Output the [X, Y] coordinate of the center of the cell containing the given text.  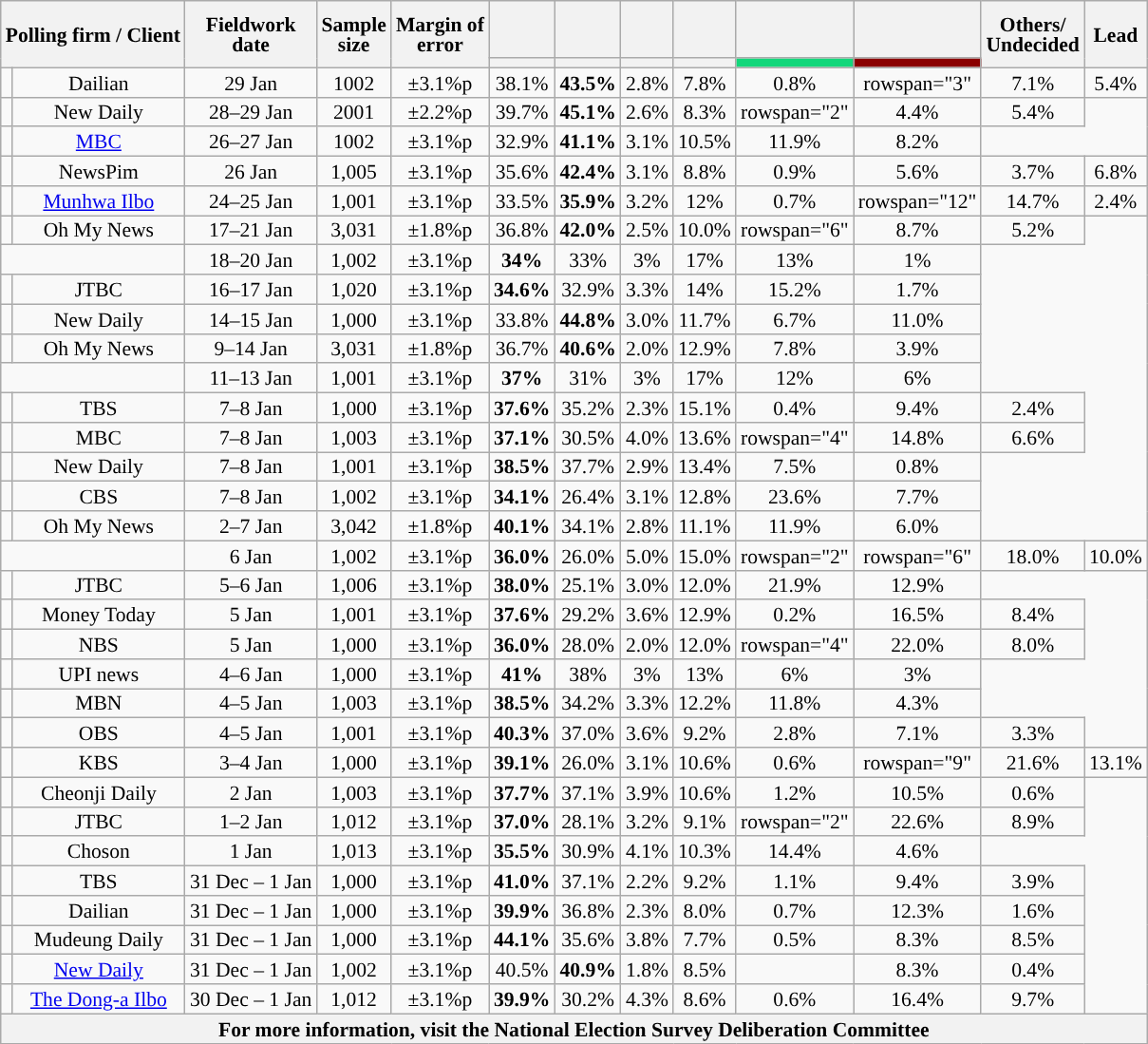
3,042 [353, 526]
1.6% [1032, 910]
40.6% [587, 348]
6.7% [795, 319]
38.0% [522, 585]
Others/Undecided [1032, 34]
1 Jan [251, 851]
11.8% [795, 703]
5–6 Jan [251, 585]
Polling firm / Client [93, 34]
16.5% [917, 616]
24–25 Jan [251, 201]
Sample size [353, 34]
Cheonji Daily [99, 792]
2001 [353, 112]
Lead [1116, 34]
Money Today [99, 616]
The Dong-a Ilbo [99, 999]
30.5% [587, 437]
38% [587, 674]
37% [522, 378]
8.8% [705, 171]
8.7% [917, 230]
4.0% [648, 437]
44.1% [522, 940]
34.6% [522, 289]
11–13 Jan [251, 378]
8.6% [705, 999]
35.2% [587, 408]
13.6% [705, 437]
30.9% [587, 851]
10.3% [705, 851]
35.9% [587, 201]
3.8% [648, 940]
1,020 [353, 289]
12.8% [705, 496]
5.0% [648, 555]
NBS [99, 644]
45.1% [587, 112]
7.5% [795, 467]
38.1% [522, 82]
1.7% [917, 289]
Mudeung Daily [99, 940]
36.7% [522, 348]
5.2% [1032, 230]
1,005 [353, 171]
1.8% [648, 969]
6.0% [917, 526]
1–2 Jan [251, 821]
KBS [99, 762]
42.0% [587, 230]
6.8% [1116, 171]
40.9% [587, 969]
0.2% [795, 616]
2.2% [648, 882]
4.6% [917, 851]
Fieldwork date [251, 34]
26.4% [587, 496]
23.6% [795, 496]
11.1% [705, 526]
16.4% [917, 999]
29.2% [587, 616]
39.7% [522, 112]
14.7% [1032, 201]
14–15 Jan [251, 319]
26 Jan [251, 171]
1.1% [795, 882]
33% [587, 260]
Munhwa Ilbo [99, 201]
5.6% [917, 171]
Choson [99, 851]
41% [522, 674]
29 Jan [251, 82]
±2.2%p [441, 112]
26–27 Jan [251, 142]
22.6% [917, 821]
MBN [99, 703]
9.1% [705, 821]
6.6% [1032, 437]
3.7% [1032, 171]
1,006 [353, 585]
CBS [99, 496]
34.2% [587, 703]
rowspan="3" [917, 82]
2.6% [648, 112]
8.9% [1032, 821]
rowspan="9" [917, 762]
6 Jan [251, 555]
rowspan="12" [917, 201]
11.7% [705, 319]
OBS [99, 733]
13.4% [705, 467]
2–7 Jan [251, 526]
31% [587, 378]
9.7% [1032, 999]
21.9% [795, 585]
4–6 Jan [251, 674]
2 Jan [251, 792]
42.4% [587, 171]
41.0% [522, 882]
12.2% [705, 703]
4.1% [648, 851]
33.5% [522, 201]
9–14 Jan [251, 348]
30 Dec – 1 Jan [251, 999]
4.4% [917, 112]
16–17 Jan [251, 289]
14.8% [917, 437]
22.0% [917, 644]
0.5% [795, 940]
43.5% [587, 82]
21.6% [1032, 762]
13.1% [1116, 762]
33.8% [522, 319]
28–29 Jan [251, 112]
41.1% [587, 142]
1.2% [795, 792]
40.1% [522, 526]
44.8% [587, 319]
14% [705, 289]
40.5% [522, 969]
28.1% [587, 821]
8.2% [917, 142]
17–21 Jan [251, 230]
12.3% [917, 910]
15.1% [705, 408]
28.0% [587, 644]
8.4% [1032, 616]
15.0% [705, 555]
35.5% [522, 851]
3–4 Jan [251, 762]
34% [522, 260]
1% [917, 260]
For more information, visit the National Election Survey Deliberation Committee [574, 1028]
0.9% [795, 171]
39.1% [522, 762]
18–20 Jan [251, 260]
11.0% [917, 319]
UPI news [99, 674]
15.2% [795, 289]
2.9% [648, 467]
14.4% [795, 851]
25.1% [587, 585]
NewsPim [99, 171]
30.2% [587, 999]
Margin of error [441, 34]
40.3% [522, 733]
18.0% [1032, 555]
1,013 [353, 851]
2.5% [648, 230]
